Detect which cell encompasses the target text, then output its [X, Y] center coordinate. 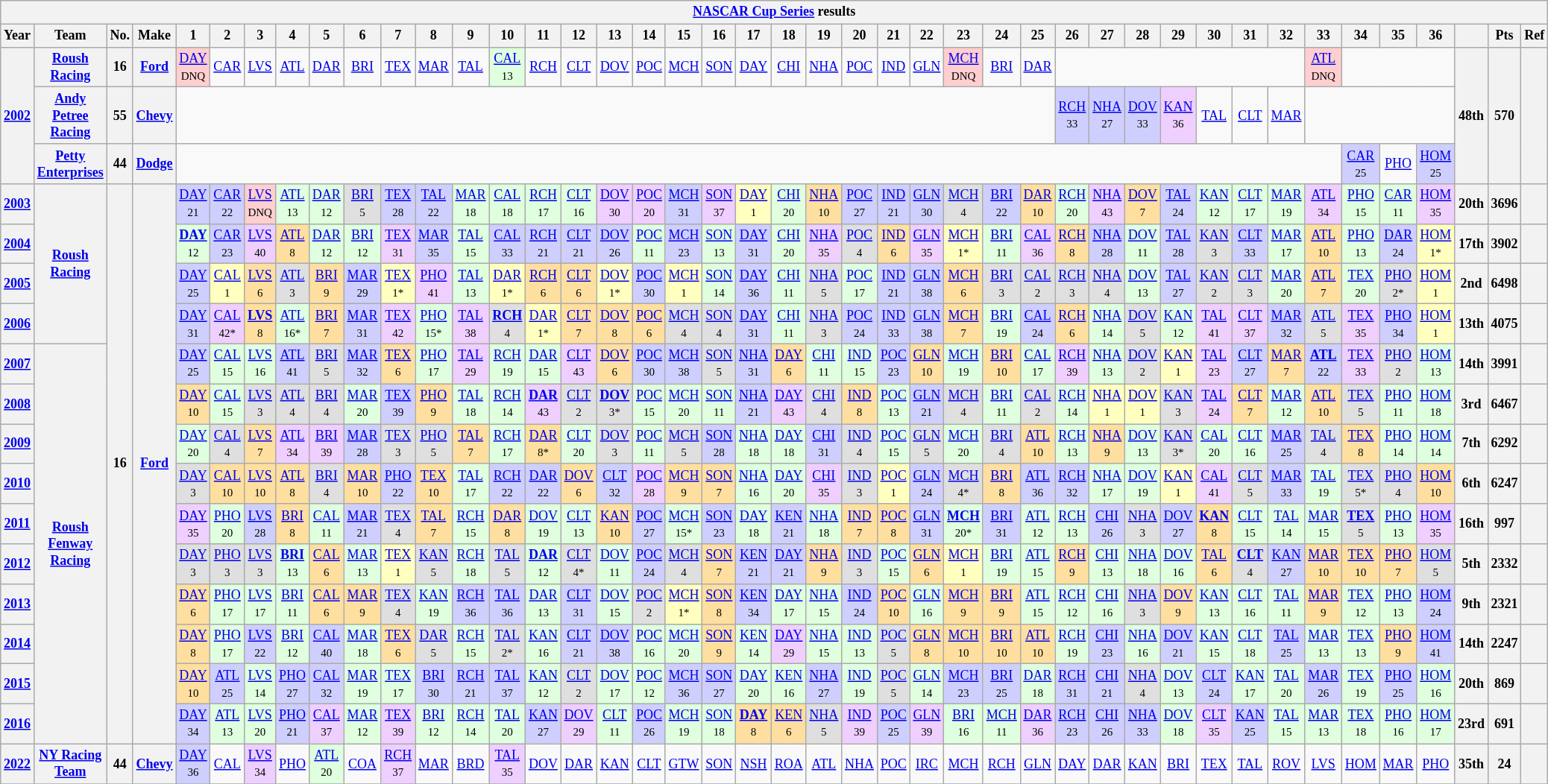
CAL [227, 764]
HOM10 [1436, 484]
CLT37 [1250, 324]
HOM24 [1436, 604]
35 [1398, 36]
2008 [18, 404]
IND13 [860, 644]
3 [260, 36]
CAL37 [327, 724]
TAL4 [1324, 444]
CAL17 [1038, 364]
MCH6 [963, 284]
SON11 [719, 404]
LVS16 [260, 364]
MCH31 [684, 204]
Andy Petree Racing [70, 116]
PHO4 [1398, 484]
IRC [927, 764]
997 [1505, 524]
IND33 [893, 324]
POC17 [860, 284]
HOM [1362, 764]
GLN6 [927, 564]
MCH11 [1001, 724]
GLN30 [927, 204]
9 [471, 36]
CLT15 [1250, 524]
DOV15 [614, 604]
DAYDNQ [193, 67]
TEX28 [398, 204]
KAN3* [1178, 444]
DOV27 [1178, 524]
RCH39 [1072, 364]
PHO16 [1398, 724]
DOV9 [1178, 604]
36 [1436, 36]
14 [649, 36]
KEN16 [789, 684]
Petty Enterprises [70, 164]
NHA13 [1107, 364]
ATL16* [292, 324]
SON8 [719, 604]
ATL41 [292, 364]
SON9 [719, 644]
23rd [1472, 724]
MAR26 [1324, 684]
CAR25 [1362, 164]
MCH38 [684, 364]
MCH10 [963, 644]
DAR5 [433, 644]
MAR33 [1286, 484]
POC25 [893, 724]
TAL23 [1214, 364]
31 [1250, 36]
POC12 [649, 684]
IND24 [860, 604]
CAR11 [1398, 204]
DOV16 [1178, 564]
6247 [1505, 484]
570 [1505, 116]
CLT35 [1214, 724]
2 [227, 36]
KAN19 [433, 604]
ATL4 [292, 404]
GTW [684, 764]
CAR23 [227, 244]
17 [754, 36]
2nd [1472, 284]
18 [789, 36]
CLT4* [579, 564]
15 [684, 36]
SON28 [719, 444]
PHO21 [292, 724]
TAL6 [1214, 564]
CAL10 [227, 484]
SON18 [719, 724]
MAR17 [1286, 244]
TEX35 [1362, 324]
DAR13 [544, 604]
HOM5 [1436, 564]
CAL33 [507, 244]
4 [292, 36]
LVS22 [260, 644]
MCHDNQ [963, 67]
Team [70, 36]
KAN17 [1250, 684]
DOV1 [1142, 404]
1 [193, 36]
TEX31 [398, 244]
TAL35 [507, 764]
PHO20 [227, 524]
MAR28 [362, 444]
PHO41 [433, 284]
DAR36 [1038, 724]
DOV21 [1178, 644]
28 [1142, 36]
IND6 [893, 244]
RCH32 [1072, 484]
TEX1 [398, 564]
5 [327, 36]
2332 [1505, 564]
ATLDNQ [1324, 67]
TEX1* [398, 284]
KAN13 [1214, 604]
691 [1505, 724]
TEX19 [1362, 684]
LVS7 [260, 444]
GLN31 [927, 524]
3991 [1505, 364]
Ref [1535, 36]
29 [1178, 36]
32 [1286, 36]
DOV29 [579, 724]
MAR25 [1286, 444]
6292 [1505, 444]
MAR21 [362, 524]
IND19 [860, 684]
PHO7 [1398, 564]
CAR22 [227, 204]
BRI30 [433, 684]
869 [1505, 684]
GLN14 [927, 684]
BRI7 [327, 324]
PHO34 [1398, 324]
34 [1362, 36]
25 [1038, 36]
DAR15 [544, 364]
2004 [18, 244]
6 [362, 36]
NHA21 [754, 404]
NHA14 [1107, 324]
MCH15* [684, 524]
16th [1472, 524]
TAL11 [1286, 604]
3rd [1472, 404]
SON5 [719, 364]
DAR18 [1038, 684]
GLN21 [927, 404]
MCH5 [684, 444]
CHI4 [824, 404]
NHA43 [1107, 204]
KAN15 [1214, 644]
Year [18, 36]
POC16 [649, 644]
LVS28 [260, 524]
CAL4 [227, 444]
DOV1* [614, 284]
TAL25 [1286, 644]
CLT18 [1250, 644]
CLT33 [1250, 244]
9th [1472, 604]
2012 [18, 564]
55 [119, 116]
ATL22 [1324, 364]
MAR31 [362, 324]
20 [860, 36]
TEX12 [1362, 604]
DOV8 [614, 324]
TEX42 [398, 324]
22 [927, 36]
No. [119, 36]
HOM13 [1436, 364]
RCH23 [1072, 724]
PHO3 [227, 564]
CAL42* [227, 324]
POC26 [649, 724]
BRD [471, 764]
TAL13 [471, 284]
TAL18 [471, 404]
CLT3 [1250, 284]
LVS34 [260, 764]
TAL37 [507, 684]
IND39 [860, 724]
LVS14 [260, 684]
TEX17 [398, 684]
NHA1 [1107, 404]
DAR8 [507, 524]
SON13 [719, 244]
CLT31 [579, 604]
DAY29 [789, 644]
DOV5 [1142, 324]
MAR7 [1286, 364]
TAL38 [471, 324]
TAL17 [471, 484]
BRI3 [1001, 284]
DOV26 [614, 244]
RCH8 [1072, 244]
Dodge [154, 164]
ATL25 [227, 684]
2014 [18, 644]
2002 [18, 116]
KAN8 [1214, 524]
CAL24 [1038, 324]
IND [893, 67]
DAY12 [193, 244]
SON37 [719, 204]
POC23 [893, 364]
33 [1324, 36]
2016 [18, 724]
NHA10 [824, 204]
6467 [1505, 404]
CHI23 [1107, 644]
LVSDNQ [260, 204]
TAL2* [507, 644]
ATL7 [1324, 284]
HOM14 [1436, 444]
GLN24 [927, 484]
RCH22 [507, 484]
POC2 [649, 604]
DAR22 [544, 484]
LVS10 [260, 484]
CAL36 [1038, 244]
CAL18 [507, 204]
2022 [18, 764]
SON23 [719, 524]
GLN5 [927, 444]
48th [1472, 116]
CLT43 [579, 364]
BRI22 [1001, 204]
MAR15 [1324, 524]
CLT17 [1250, 204]
SON27 [719, 684]
CAL20 [1214, 444]
27 [1107, 36]
12 [579, 36]
GLN8 [927, 644]
IND15 [860, 364]
CLT6 [579, 284]
TAL27 [1178, 284]
CHI35 [824, 484]
CAL32 [327, 684]
MAR29 [362, 284]
PHO27 [292, 684]
Roush Fenway Racing [70, 544]
10 [507, 36]
ATL36 [1038, 484]
DAY1 [754, 204]
KAN16 [544, 644]
PHO2* [1398, 284]
CAL11 [327, 524]
POC1 [893, 484]
GLN16 [927, 604]
HOM25 [1436, 164]
4075 [1505, 324]
CLT11 [614, 724]
CHI31 [824, 444]
ATL5 [1324, 324]
35th [1472, 764]
2007 [18, 364]
HOM16 [1436, 684]
TEX13 [1362, 644]
HOM41 [1436, 644]
POC28 [649, 484]
LVS6 [260, 284]
TEX20 [1362, 284]
ATL12 [1038, 524]
RCH20 [1072, 204]
7 [398, 36]
TEX33 [1362, 364]
RCH37 [398, 764]
2005 [18, 284]
TAL28 [1178, 244]
NY Racing Team [70, 764]
BRI25 [1001, 684]
19 [824, 36]
TEX18 [1362, 724]
TAL22 [433, 204]
RCH12 [1072, 604]
KAN10 [614, 524]
DAR10 [1038, 204]
TEX8 [1362, 444]
11 [544, 36]
SON4 [719, 324]
PHO14 [1398, 444]
2013 [18, 604]
DOV3 [614, 444]
TEX3 [398, 444]
NSH [754, 764]
KAN36 [1178, 116]
CAL41 [1214, 484]
BRI16 [963, 724]
KEN34 [754, 604]
CAL13 [507, 67]
DOV18 [1178, 724]
NHA17 [1107, 484]
CLT13 [579, 524]
NASCAR Cup Series results [774, 12]
CHI [789, 67]
MCH20* [963, 524]
NHA28 [1107, 244]
GLN10 [927, 364]
KAN2 [1214, 284]
DOV2 [1142, 364]
KEN14 [754, 644]
IND7 [860, 524]
LVS40 [260, 244]
26 [1072, 36]
DOV17 [614, 684]
CAL1 [227, 284]
KAN5 [433, 564]
KEN6 [789, 724]
GLN35 [927, 244]
GLN39 [927, 724]
RCH3 [1072, 284]
RCH4 [507, 324]
2010 [18, 484]
LVS20 [260, 724]
HOM1* [1436, 244]
Pts [1505, 36]
PHO15* [433, 324]
CLT4 [1250, 564]
ATL20 [327, 764]
ATL3 [292, 284]
23 [963, 36]
ROA [789, 764]
6th [1472, 484]
5th [1472, 564]
8 [433, 36]
CLT5 [1250, 484]
TAL41 [1214, 324]
DAY43 [789, 404]
CHI13 [1107, 564]
2247 [1505, 644]
TAL14 [1286, 524]
POC4 [860, 244]
2015 [18, 684]
IND8 [860, 404]
DOV30 [614, 204]
DAY35 [193, 524]
IND4 [860, 444]
7th [1472, 444]
LVS17 [260, 604]
HOM17 [1436, 724]
TEX5* [1362, 484]
13 [614, 36]
ROV [1286, 764]
BRI31 [1001, 524]
TAL5 [507, 564]
21 [893, 36]
BRI39 [327, 444]
POC20 [649, 204]
PHO22 [398, 484]
NHA31 [754, 364]
CLT20 [579, 444]
POC13 [893, 404]
RCH31 [1072, 684]
3696 [1505, 204]
3902 [1505, 244]
Make [154, 36]
LVS8 [260, 324]
DAR24 [1398, 244]
17th [1472, 244]
MAR35 [433, 244]
POC8 [893, 524]
CAL40 [327, 644]
CAR [227, 67]
TAL29 [471, 364]
MCH7 [963, 324]
MCH36 [684, 684]
KAN25 [1250, 724]
NHA33 [1142, 724]
CLT32 [614, 484]
PHO2 [1398, 364]
TAL36 [507, 604]
RCH18 [471, 564]
NHA35 [824, 244]
PHO5 [433, 444]
POC10 [893, 604]
2003 [18, 204]
CHI16 [1107, 604]
6498 [1505, 284]
PHO11 [1398, 404]
DOV3* [614, 404]
DAR43 [544, 404]
HOM18 [1436, 404]
POC6 [649, 324]
2009 [18, 444]
DAY34 [193, 724]
DOV38 [614, 644]
MCH4* [963, 484]
2011 [18, 524]
2006 [18, 324]
PHO15 [1362, 204]
DOV7 [1142, 204]
RCH9 [1072, 564]
DAY17 [789, 604]
13th [1472, 324]
CLT27 [1250, 364]
RCH33 [1072, 116]
DOV33 [1142, 116]
2321 [1505, 604]
BRI13 [292, 564]
CHI21 [1107, 684]
PHO25 [1398, 684]
CLT24 [1214, 684]
RCH36 [471, 604]
TAL19 [1324, 484]
SON14 [719, 284]
DAR8* [544, 444]
30 [1214, 36]
COA [362, 764]
